For the text-containing cell, return its midpoint in (X, Y) coordinate format. 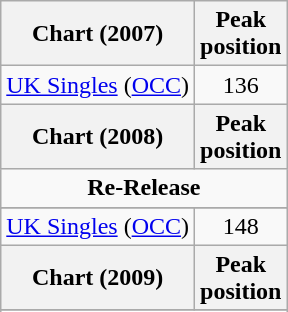
Chart (2008) (98, 136)
Chart (2007) (98, 34)
148 (241, 226)
136 (241, 85)
Chart (2009) (98, 278)
Re-Release (144, 188)
